Identify which cell holds the provided text, then report its (X, Y) central coordinate. 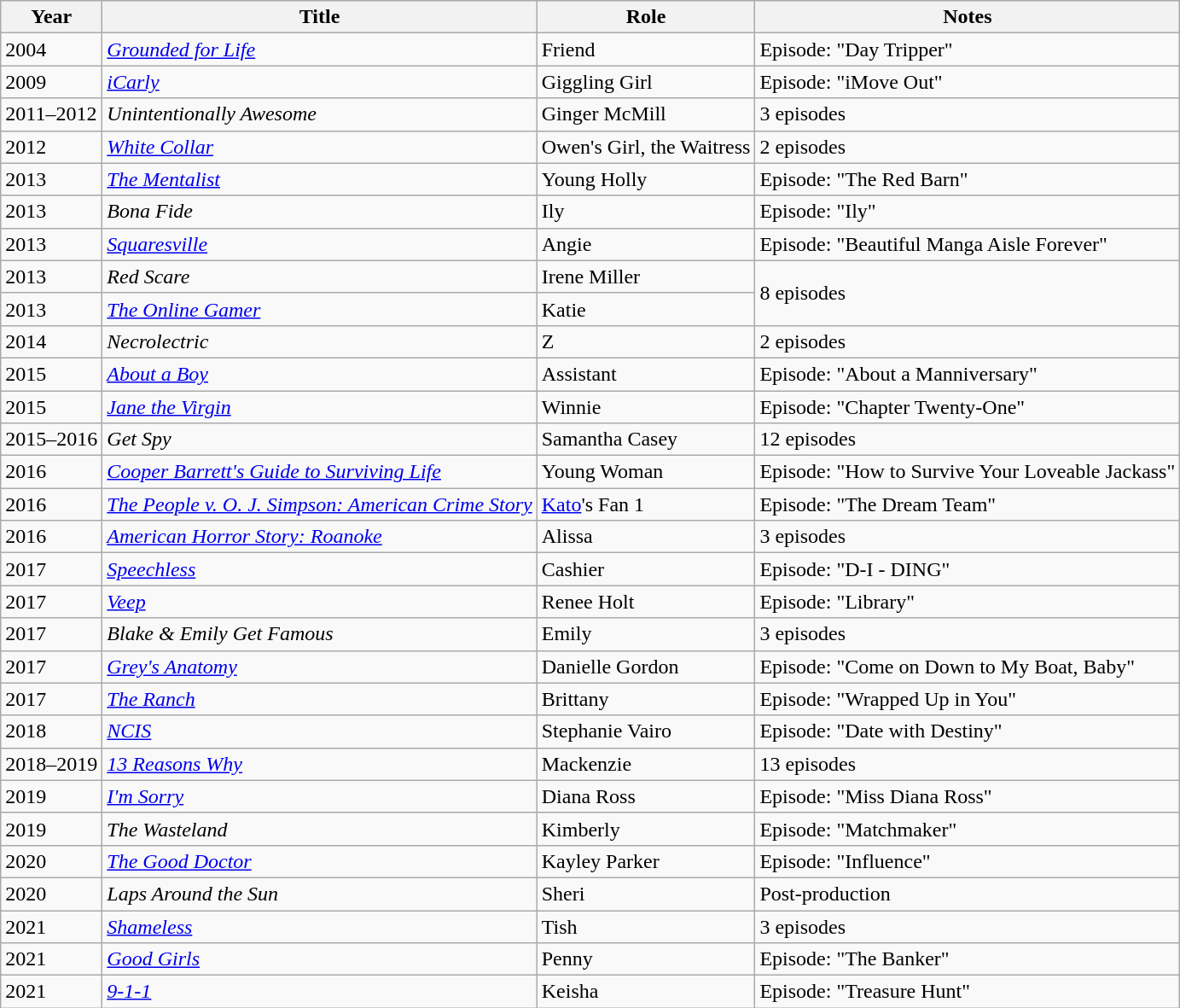
Episode: "The Dream Team" (968, 504)
Cashier (646, 569)
2004 (51, 50)
Episode: "Ily" (968, 212)
Sheri (646, 894)
Red Scare (319, 277)
Notes (968, 17)
Post-production (968, 894)
Speechless (319, 569)
Episode: "D-I - DING" (968, 569)
Giggling Girl (646, 82)
Episode: "How to Survive Your Loveable Jackass" (968, 472)
Emily (646, 634)
The Good Doctor (319, 861)
Episode: "Wrapped Up in You" (968, 699)
Grey's Anatomy (319, 667)
Veep (319, 602)
Episode: "Treasure Hunt" (968, 992)
The Mentalist (319, 179)
8 episodes (968, 293)
Laps Around the Sun (319, 894)
Cooper Barrett's Guide to Surviving Life (319, 472)
Shameless (319, 926)
Ginger McMill (646, 114)
The Online Gamer (319, 309)
Blake & Emily Get Famous (319, 634)
The Ranch (319, 699)
Episode: "About a Manniversary" (968, 374)
Owen's Girl, the Waitress (646, 147)
Friend (646, 50)
Assistant (646, 374)
Keisha (646, 992)
The People v. O. J. Simpson: American Crime Story (319, 504)
White Collar (319, 147)
Good Girls (319, 959)
Penny (646, 959)
Get Spy (319, 440)
13 episodes (968, 764)
2015–2016 (51, 440)
Z (646, 341)
2009 (51, 82)
2018 (51, 731)
Episode: "Matchmaker" (968, 829)
Young Holly (646, 179)
Year (51, 17)
Episode: "Day Tripper" (968, 50)
2011–2012 (51, 114)
Unintentionally Awesome (319, 114)
About a Boy (319, 374)
Alissa (646, 537)
12 episodes (968, 440)
Jane the Virgin (319, 407)
Grounded for Life (319, 50)
Episode: "Influence" (968, 861)
2012 (51, 147)
Episode: "Miss Diana Ross" (968, 796)
Episode: "iMove Out" (968, 82)
Danielle Gordon (646, 667)
iCarly (319, 82)
Samantha Casey (646, 440)
Katie (646, 309)
Title (319, 17)
Episode: "Beautiful Manga Aisle Forever" (968, 244)
Episode: "Come on Down to My Boat, Baby" (968, 667)
Episode: "Chapter Twenty-One" (968, 407)
Episode: "Date with Destiny" (968, 731)
Angie (646, 244)
13 Reasons Why (319, 764)
Brittany (646, 699)
Winnie (646, 407)
Irene Miller (646, 277)
Bona Fide (319, 212)
9-1-1 (319, 992)
Episode: "Library" (968, 602)
Episode: "The Red Barn" (968, 179)
American Horror Story: Roanoke (319, 537)
NCIS (319, 731)
Squaresville (319, 244)
Diana Ross (646, 796)
I'm Sorry (319, 796)
Necrolectric (319, 341)
Young Woman (646, 472)
Kimberly (646, 829)
2014 (51, 341)
Episode: "The Banker" (968, 959)
The Wasteland (319, 829)
Kayley Parker (646, 861)
Role (646, 17)
2018–2019 (51, 764)
Kato's Fan 1 (646, 504)
Tish (646, 926)
Renee Holt (646, 602)
Stephanie Vairo (646, 731)
Ily (646, 212)
Mackenzie (646, 764)
